Capture the cell that displays the provided text and extract its (x, y) central coordinate. 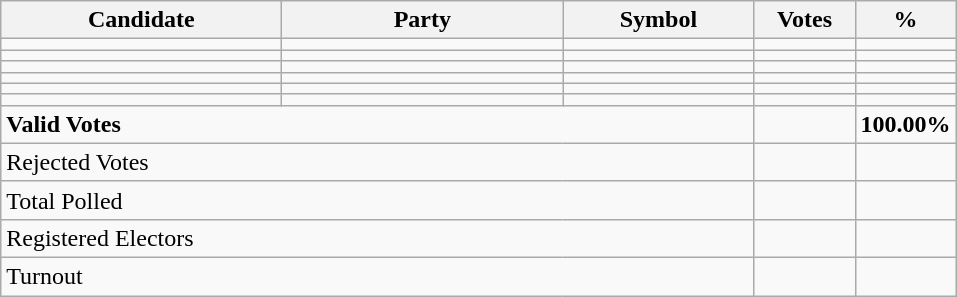
Valid Votes (378, 124)
% (906, 20)
Rejected Votes (378, 162)
Party (422, 20)
Registered Electors (378, 238)
100.00% (906, 124)
Candidate (142, 20)
Total Polled (378, 200)
Turnout (378, 276)
Symbol (658, 20)
Votes (804, 20)
